Pinpoint the cell where the given text exists, returning its (x, y) midpoint coordinate. 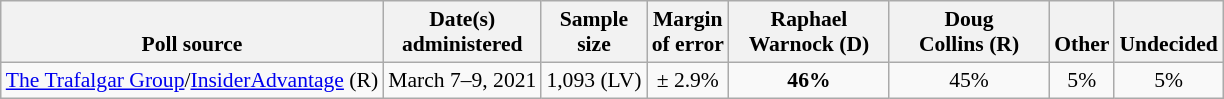
± 2.9% (688, 80)
45% (969, 80)
Samplesize (594, 32)
March 7–9, 2021 (462, 80)
RaphaelWarnock (D) (809, 32)
Poll source (192, 32)
DougCollins (R) (969, 32)
1,093 (LV) (594, 80)
46% (809, 80)
Undecided (1168, 32)
Date(s)administered (462, 32)
Other (1082, 32)
The Trafalgar Group/InsiderAdvantage (R) (192, 80)
Marginof error (688, 32)
